Pinpoint the cell where the given text exists, returning its (x, y) midpoint coordinate. 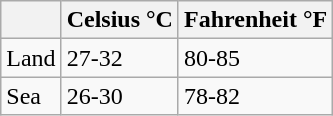
80-85 (255, 58)
26-30 (120, 96)
78-82 (255, 96)
Celsius °C (120, 20)
Fahrenheit °F (255, 20)
Sea (31, 96)
Land (31, 58)
27-32 (120, 58)
